Determine the [X, Y] coordinate at the center of the cell enclosing the given text.  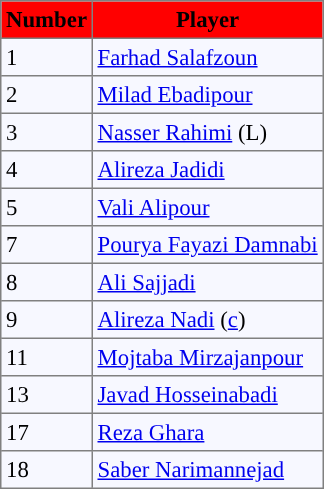
1 [47, 57]
Mojtaba Mirzajanpour [208, 357]
Ali Sajjadi [208, 282]
Milad Ebadipour [208, 95]
3 [47, 132]
8 [47, 282]
Number [47, 20]
Reza Ghara [208, 432]
17 [47, 432]
Nasser Rahimi (L) [208, 132]
9 [47, 320]
7 [47, 245]
18 [47, 470]
4 [47, 170]
11 [47, 357]
Pourya Fayazi Damnabi [208, 245]
Alireza Nadi (c) [208, 320]
Farhad Salafzoun [208, 57]
13 [47, 395]
Javad Hosseinabadi [208, 395]
2 [47, 95]
Player [208, 20]
Saber Narimannejad [208, 470]
Vali Alipour [208, 207]
Alireza Jadidi [208, 170]
5 [47, 207]
